Pinpoint the cell where the given text exists, returning its [X, Y] midpoint coordinate. 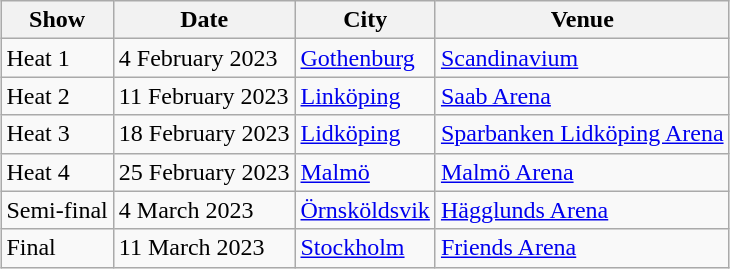
Hägglunds Arena [582, 210]
4 March 2023 [204, 210]
Heat 3 [57, 134]
25 February 2023 [204, 172]
18 February 2023 [204, 134]
Final [57, 248]
4 February 2023 [204, 58]
Semi-final [57, 210]
Lidköping [365, 134]
Stockholm [365, 248]
Heat 1 [57, 58]
Saab Arena [582, 96]
Gothenburg [365, 58]
Show [57, 20]
Scandinavium [582, 58]
City [365, 20]
Sparbanken Lidköping Arena [582, 134]
Heat 4 [57, 172]
11 February 2023 [204, 96]
Örnsköldsvik [365, 210]
11 March 2023 [204, 248]
Date [204, 20]
Venue [582, 20]
Linköping [365, 96]
Heat 2 [57, 96]
Malmö Arena [582, 172]
Malmö [365, 172]
Friends Arena [582, 248]
